Determine the [x, y] coordinate at the center of the cell enclosing the given text.  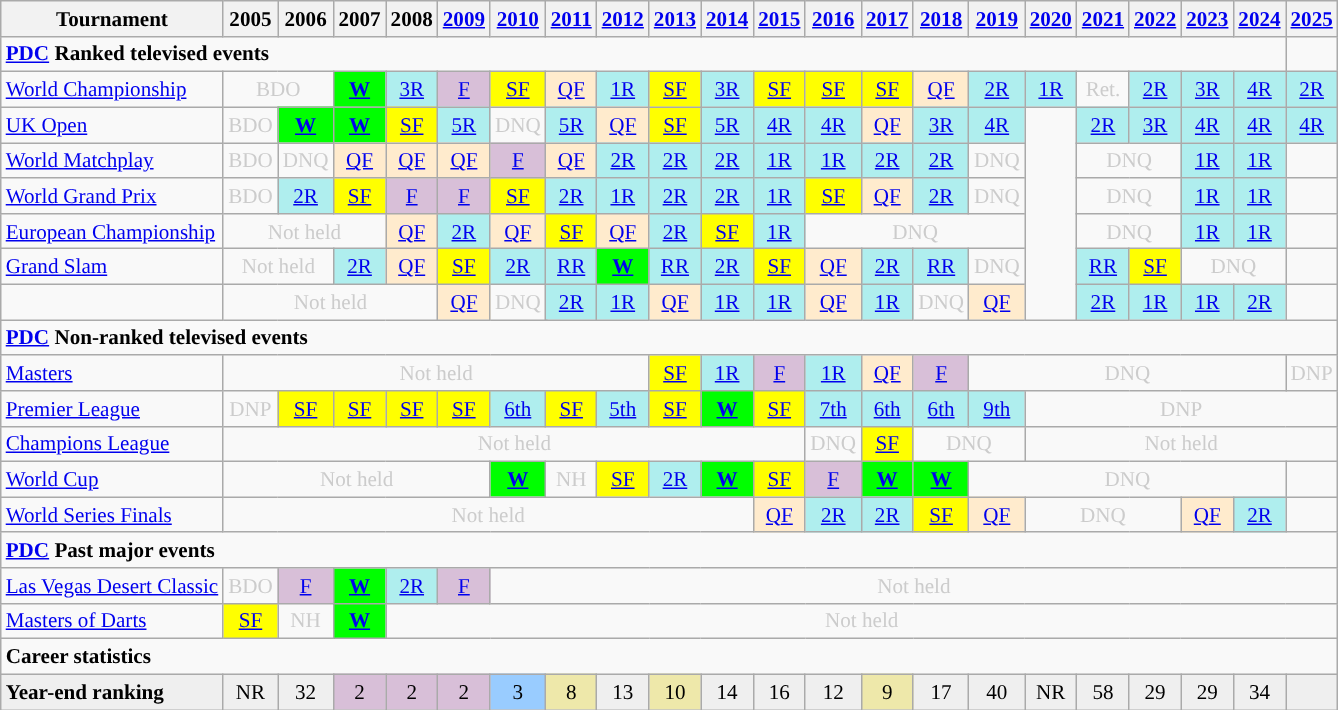
34 [1259, 692]
16 [779, 692]
Ret. [1103, 90]
World Grand Prix [112, 196]
Masters of Darts [112, 620]
2025 [1312, 18]
2023 [1207, 18]
3 [518, 692]
14 [727, 692]
2024 [1259, 18]
World Series Finals [112, 514]
5th [623, 408]
Career statistics [670, 656]
12 [833, 692]
2018 [941, 18]
13 [623, 692]
58 [1103, 692]
32 [306, 692]
Tournament [112, 18]
PDC Past major events [670, 550]
2017 [887, 18]
World Matchplay [112, 160]
2014 [727, 18]
2012 [623, 18]
UK Open [112, 124]
40 [997, 692]
2007 [359, 18]
2022 [1155, 18]
Las Vegas Desert Classic [112, 586]
PDC Non-ranked televised events [670, 338]
2020 [1051, 18]
2008 [412, 18]
9 [887, 692]
PDC Ranked televised events [644, 54]
World Championship [112, 90]
2016 [833, 18]
2021 [1103, 18]
European Championship [112, 230]
2009 [464, 18]
9th [997, 408]
Masters [112, 372]
Grand Slam [112, 266]
Year-end ranking [112, 692]
10 [675, 692]
2005 [250, 18]
2013 [675, 18]
Champions League [112, 444]
8 [572, 692]
Premier League [112, 408]
World Cup [112, 480]
2011 [572, 18]
2006 [306, 18]
17 [941, 692]
2010 [518, 18]
7th [833, 408]
2019 [997, 18]
2015 [779, 18]
